Return the [X, Y] coordinate for the center point of the cell that contains the specified text.  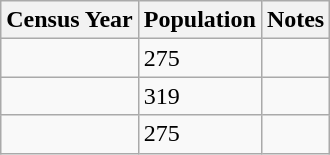
Census Year [70, 20]
Notes [295, 20]
Population [200, 20]
319 [200, 96]
